From the cell containing the given text, extract its center point as [x, y] coordinate. 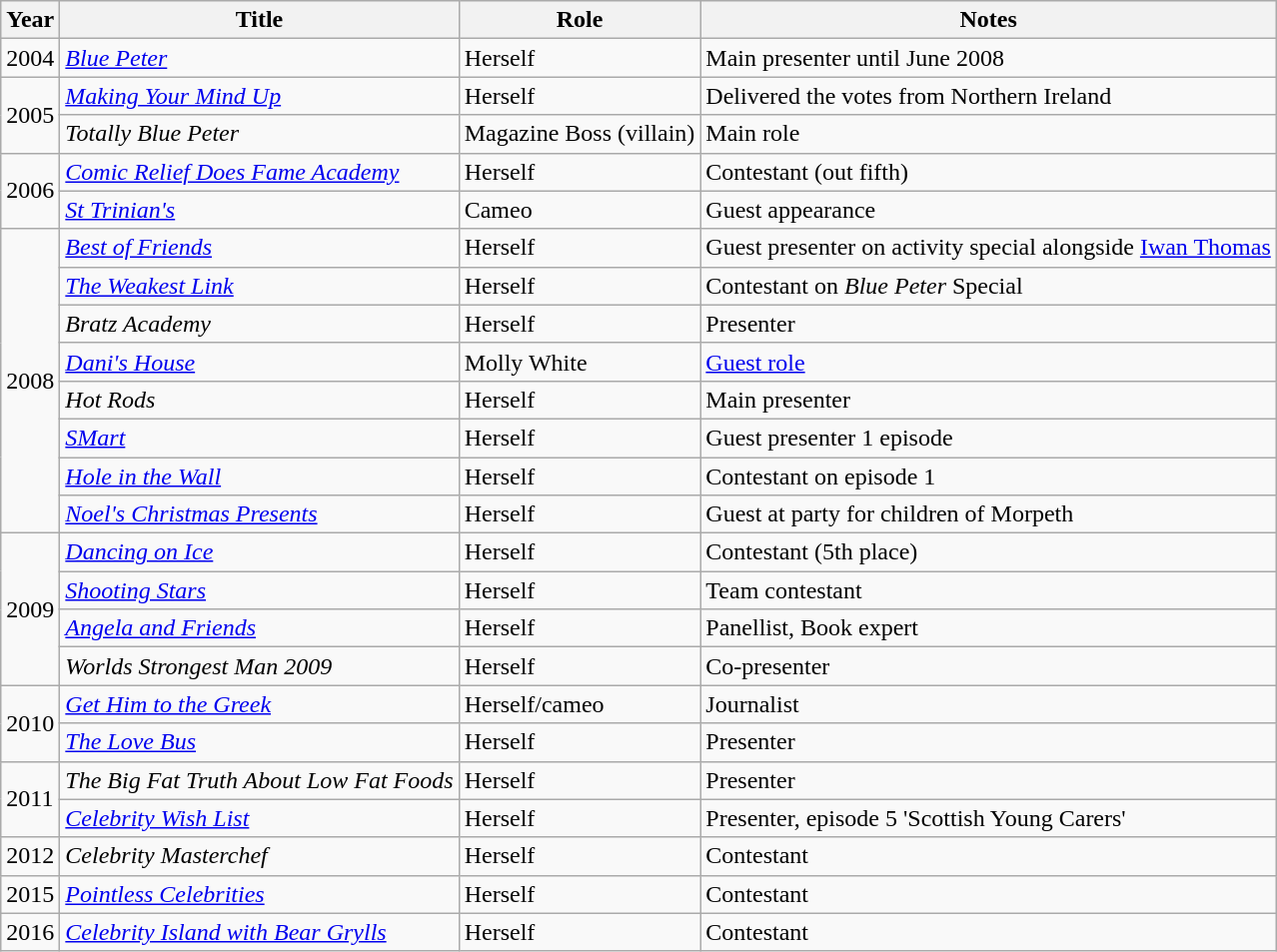
2004 [30, 58]
Main role [988, 134]
Cameo [580, 210]
The Weakest Link [260, 286]
Making Your Mind Up [260, 96]
Guest at party for children of Morpeth [988, 514]
Guest presenter on activity special alongside Iwan Thomas [988, 248]
Celebrity Wish List [260, 818]
Contestant (5th place) [988, 552]
Contestant on episode 1 [988, 476]
2009 [30, 609]
Shooting Stars [260, 590]
Main presenter [988, 400]
Bratz Academy [260, 324]
Title [260, 20]
Notes [988, 20]
Herself/cameo [580, 704]
Panellist, Book expert [988, 628]
Worlds Strongest Man 2009 [260, 666]
Molly White [580, 362]
Hole in the Wall [260, 476]
Dancing on Ice [260, 552]
Main presenter until June 2008 [988, 58]
The Big Fat Truth About Low Fat Foods [260, 780]
Hot Rods [260, 400]
Totally Blue Peter [260, 134]
Celebrity Island with Bear Grylls [260, 932]
Contestant (out fifth) [988, 172]
Pointless Celebrities [260, 894]
Contestant on Blue Peter Special [988, 286]
Journalist [988, 704]
Guest presenter 1 episode [988, 438]
Guest appearance [988, 210]
2008 [30, 381]
Year [30, 20]
Presenter, episode 5 'Scottish Young Carers' [988, 818]
Get Him to the Greek [260, 704]
Blue Peter [260, 58]
Guest role [988, 362]
2012 [30, 856]
Angela and Friends [260, 628]
Role [580, 20]
Co-presenter [988, 666]
Best of Friends [260, 248]
Comic Relief Does Fame Academy [260, 172]
Delivered the votes from Northern Ireland [988, 96]
2015 [30, 894]
2005 [30, 115]
Dani's House [260, 362]
SMart [260, 438]
2006 [30, 191]
2011 [30, 799]
2016 [30, 932]
Magazine Boss (villain) [580, 134]
2010 [30, 723]
Team contestant [988, 590]
St Trinian's [260, 210]
The Love Bus [260, 742]
Noel's Christmas Presents [260, 514]
Celebrity Masterchef [260, 856]
